Determine the [X, Y] coordinate at the center of the cell enclosing the given text.  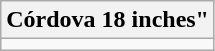
Córdova 18 inches" [108, 20]
